For the text-containing cell, return its midpoint in [x, y] coordinate format. 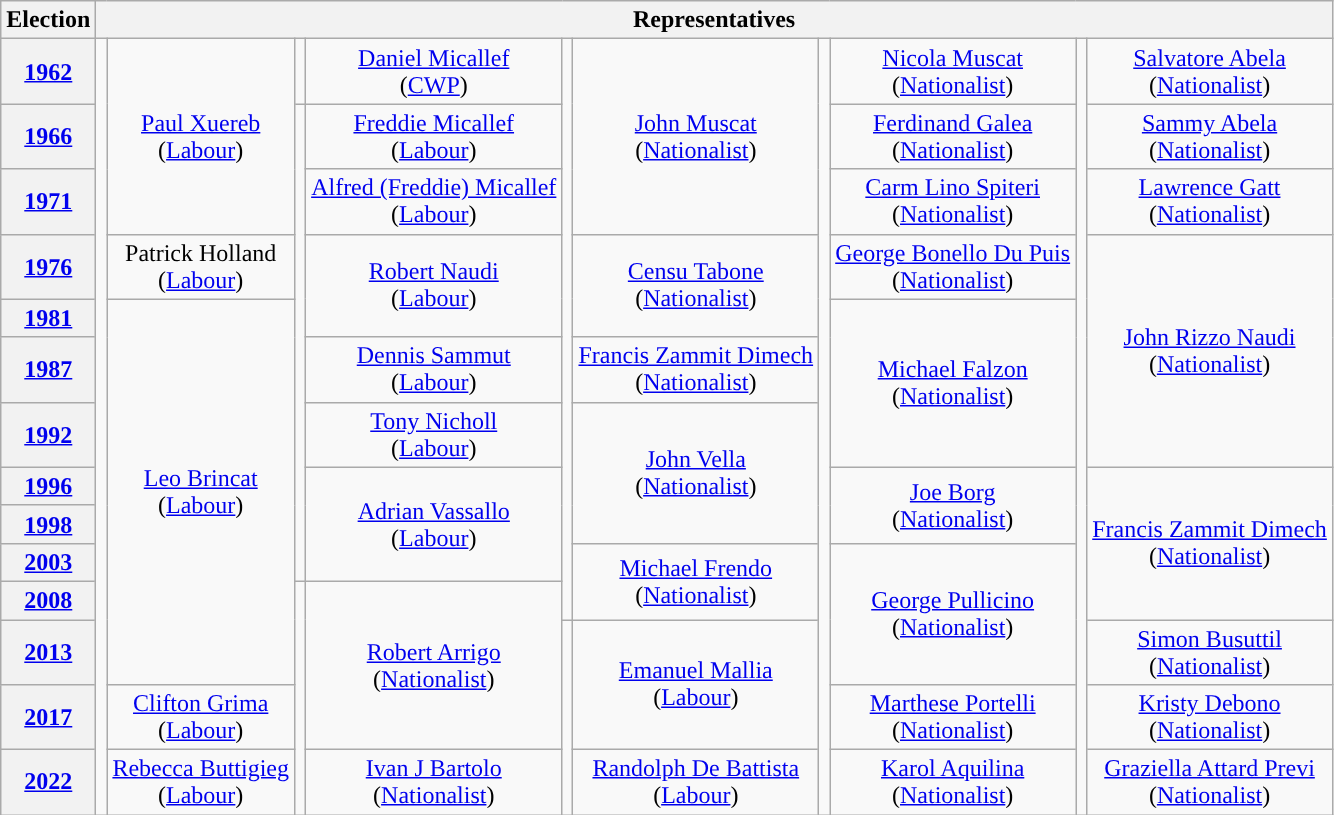
Simon Busuttil(Nationalist) [1210, 652]
Lawrence Gatt(Nationalist) [1210, 202]
Rebecca Buttigieg(Labour) [201, 782]
Salvatore Abela(Nationalist) [1210, 72]
Clifton Grima(Labour) [201, 718]
Tony Nicholl(Labour) [434, 434]
John Rizzo Naudi(Nationalist) [1210, 350]
Adrian Vassallo(Labour) [434, 524]
Censu Tabone(Nationalist) [696, 286]
Randolph De Battista(Labour) [696, 782]
2022 [48, 782]
Freddie Micallef(Labour) [434, 136]
Graziella Attard Previ(Nationalist) [1210, 782]
1966 [48, 136]
1996 [48, 486]
Sammy Abela(Nationalist) [1210, 136]
Daniel Micallef(CWP) [434, 72]
1981 [48, 318]
John Vella(Nationalist) [696, 472]
1976 [48, 266]
Patrick Holland(Labour) [201, 266]
Leo Brincat(Labour) [201, 492]
Ivan J Bartolo(Nationalist) [434, 782]
Kristy Debono(Nationalist) [1210, 718]
Alfred (Freddie) Micallef(Labour) [434, 202]
Marthese Portelli(Nationalist) [953, 718]
1998 [48, 524]
Dennis Sammut(Labour) [434, 370]
Michael Falzon(Nationalist) [953, 383]
Robert Arrigo(Nationalist) [434, 665]
George Bonello Du Puis(Nationalist) [953, 266]
2017 [48, 718]
1971 [48, 202]
George Pullicino(Nationalist) [953, 614]
1962 [48, 72]
1987 [48, 370]
Carm Lino Spiteri(Nationalist) [953, 202]
John Muscat(Nationalist) [696, 136]
Emanuel Mallia(Labour) [696, 685]
Michael Frendo(Nationalist) [696, 581]
2003 [48, 562]
Joe Borg(Nationalist) [953, 505]
Election [48, 20]
Karol Aquilina(Nationalist) [953, 782]
Representatives [714, 20]
Robert Naudi(Labour) [434, 286]
2008 [48, 600]
1992 [48, 434]
2013 [48, 652]
Paul Xuereb(Labour) [201, 136]
Nicola Muscat(Nationalist) [953, 72]
Ferdinand Galea(Nationalist) [953, 136]
